Detect which cell encompasses the target text, then output its (x, y) center coordinate. 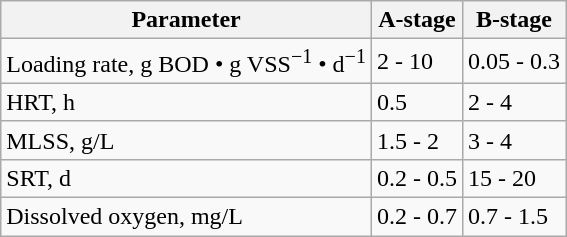
0.2 - 0.5 (416, 178)
2 - 10 (416, 62)
3 - 4 (514, 140)
0.7 - 1.5 (514, 217)
0.05 - 0.3 (514, 62)
Dissolved oxygen, mg/L (186, 217)
SRT, d (186, 178)
15 - 20 (514, 178)
Loading rate, g BOD • g VSS−1 • d−1 (186, 62)
1.5 - 2 (416, 140)
0.5 (416, 102)
Parameter (186, 20)
0.2 - 0.7 (416, 217)
2 - 4 (514, 102)
HRT, h (186, 102)
MLSS, g/L (186, 140)
B-stage (514, 20)
A-stage (416, 20)
